Scan for the cell matching the given text and deliver its (X, Y) coordinate at center. 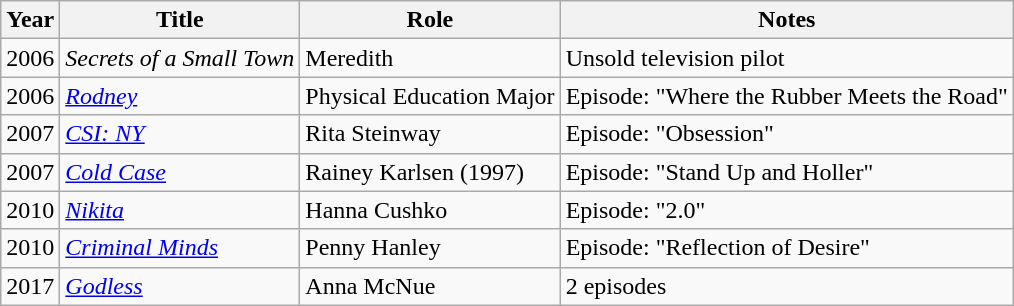
Unsold television pilot (786, 58)
Rita Steinway (430, 134)
Hanna Cushko (430, 210)
Criminal Minds (180, 248)
Role (430, 20)
Episode: "Stand Up and Holler" (786, 172)
Cold Case (180, 172)
Meredith (430, 58)
Episode: "2.0" (786, 210)
Episode: "Reflection of Desire" (786, 248)
Godless (180, 286)
Physical Education Major (430, 96)
Episode: "Obsession" (786, 134)
Nikita (180, 210)
Secrets of a Small Town (180, 58)
Title (180, 20)
Year (30, 20)
2 episodes (786, 286)
2017 (30, 286)
Notes (786, 20)
CSI: NY (180, 134)
Rainey Karlsen (1997) (430, 172)
Rodney (180, 96)
Episode: "Where the Rubber Meets the Road" (786, 96)
Penny Hanley (430, 248)
Anna McNue (430, 286)
